Find where the given text appears and provide that cell's center as (x, y) coordinate. 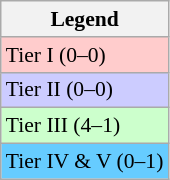
Tier IV & V (0–1) (85, 162)
Tier I (0–0) (85, 55)
Tier III (4–1) (85, 126)
Legend (85, 19)
Tier II (0–0) (85, 90)
